Determine the [x, y] coordinate at the center of the cell enclosing the given text.  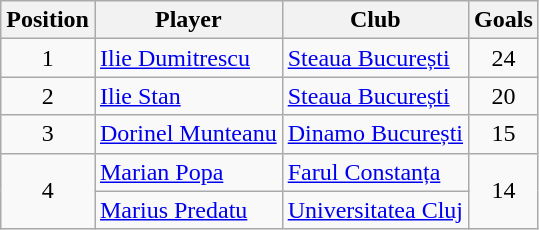
Goals [504, 20]
2 [48, 96]
Universitatea Cluj [375, 210]
Ilie Stan [188, 96]
Marius Predatu [188, 210]
4 [48, 191]
3 [48, 134]
Club [375, 20]
Player [188, 20]
Dinamo București [375, 134]
Farul Constanța [375, 172]
Marian Popa [188, 172]
15 [504, 134]
1 [48, 58]
14 [504, 191]
Dorinel Munteanu [188, 134]
Ilie Dumitrescu [188, 58]
20 [504, 96]
24 [504, 58]
Position [48, 20]
